From the cell containing the given text, extract its center point as [X, Y] coordinate. 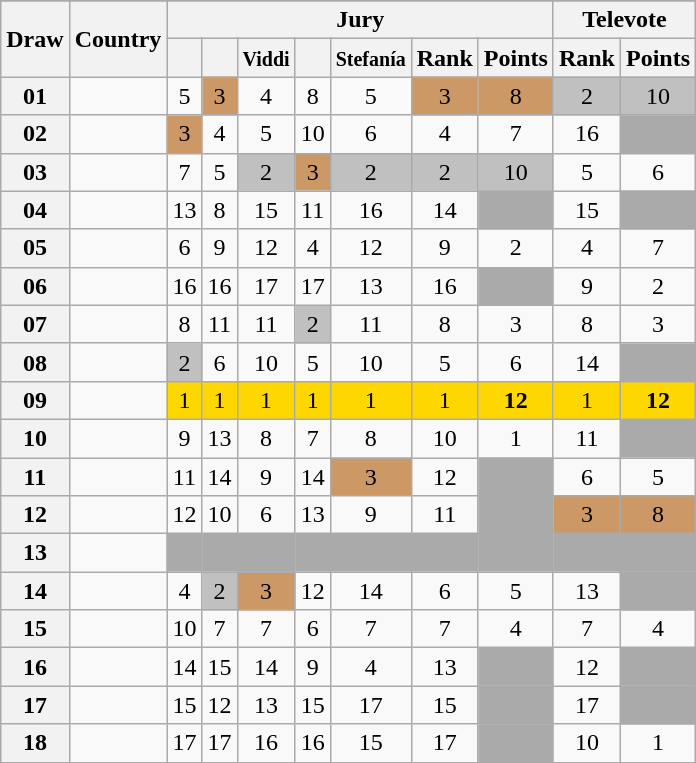
Viddi [266, 58]
09 [35, 400]
01 [35, 96]
06 [35, 286]
Televote [624, 20]
05 [35, 248]
18 [35, 743]
02 [35, 134]
07 [35, 324]
Jury [360, 20]
08 [35, 362]
03 [35, 172]
Stefanía [370, 58]
Draw [35, 39]
Country [118, 39]
04 [35, 210]
